From the cell containing the given text, extract its center point as [x, y] coordinate. 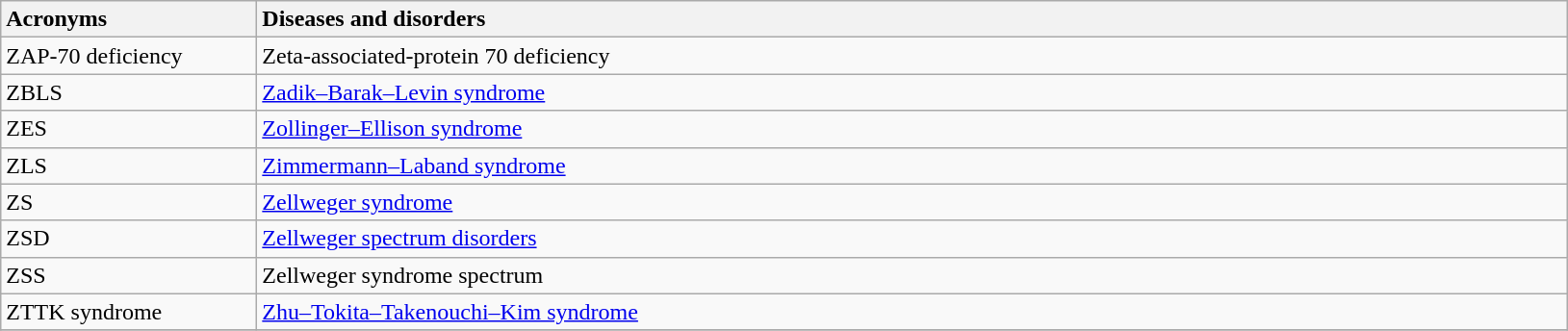
Zadik–Barak–Levin syndrome [913, 92]
Zeta-associated-protein 70 deficiency [913, 56]
ZBLS [129, 92]
ZAP-70 deficiency [129, 56]
Zollinger–Ellison syndrome [913, 129]
Zellweger syndrome spectrum [913, 275]
ZES [129, 129]
Diseases and disorders [913, 19]
Acronyms [129, 19]
ZSD [129, 239]
Zhu–Tokita–Takenouchi–Kim syndrome [913, 312]
Zimmermann–Laband syndrome [913, 165]
Zellweger spectrum disorders [913, 239]
Zellweger syndrome [913, 202]
ZLS [129, 165]
ZS [129, 202]
ZSS [129, 275]
ZTTK syndrome [129, 312]
